For the text-containing cell, return its midpoint in [X, Y] coordinate format. 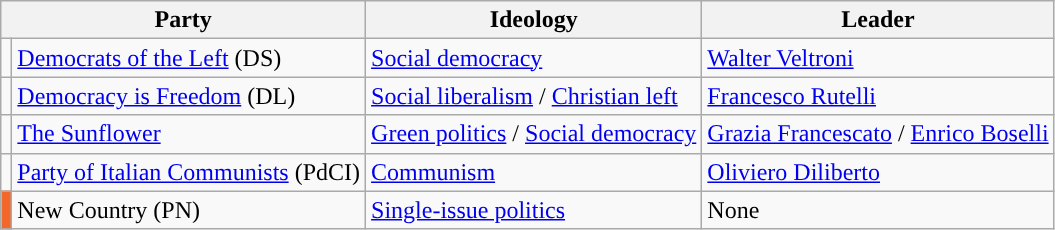
Communism [534, 172]
Walter Veltroni [878, 58]
Grazia Francescato / Enrico Boselli [878, 134]
New Country (PN) [189, 210]
Ideology [534, 20]
None [878, 210]
Democracy is Freedom (DL) [189, 96]
Leader [878, 20]
Social liberalism / Christian left [534, 96]
Francesco Rutelli [878, 96]
Oliviero Diliberto [878, 172]
Single-issue politics [534, 210]
Green politics / Social democracy [534, 134]
The Sunflower [189, 134]
Party of Italian Communists (PdCI) [189, 172]
Democrats of the Left (DS) [189, 58]
Party [184, 20]
Social democracy [534, 58]
